Extract the (X, Y) coordinate from the center of the cell holding the provided text.  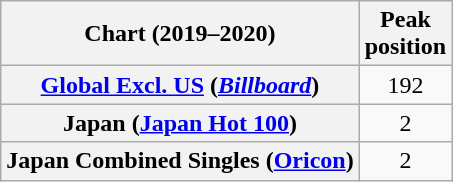
Japan (Japan Hot 100) (180, 123)
Global Excl. US (Billboard) (180, 85)
Japan Combined Singles (Oricon) (180, 161)
192 (405, 85)
Peakposition (405, 34)
Chart (2019–2020) (180, 34)
